Output the (X, Y) coordinate of the center of the cell containing the given text.  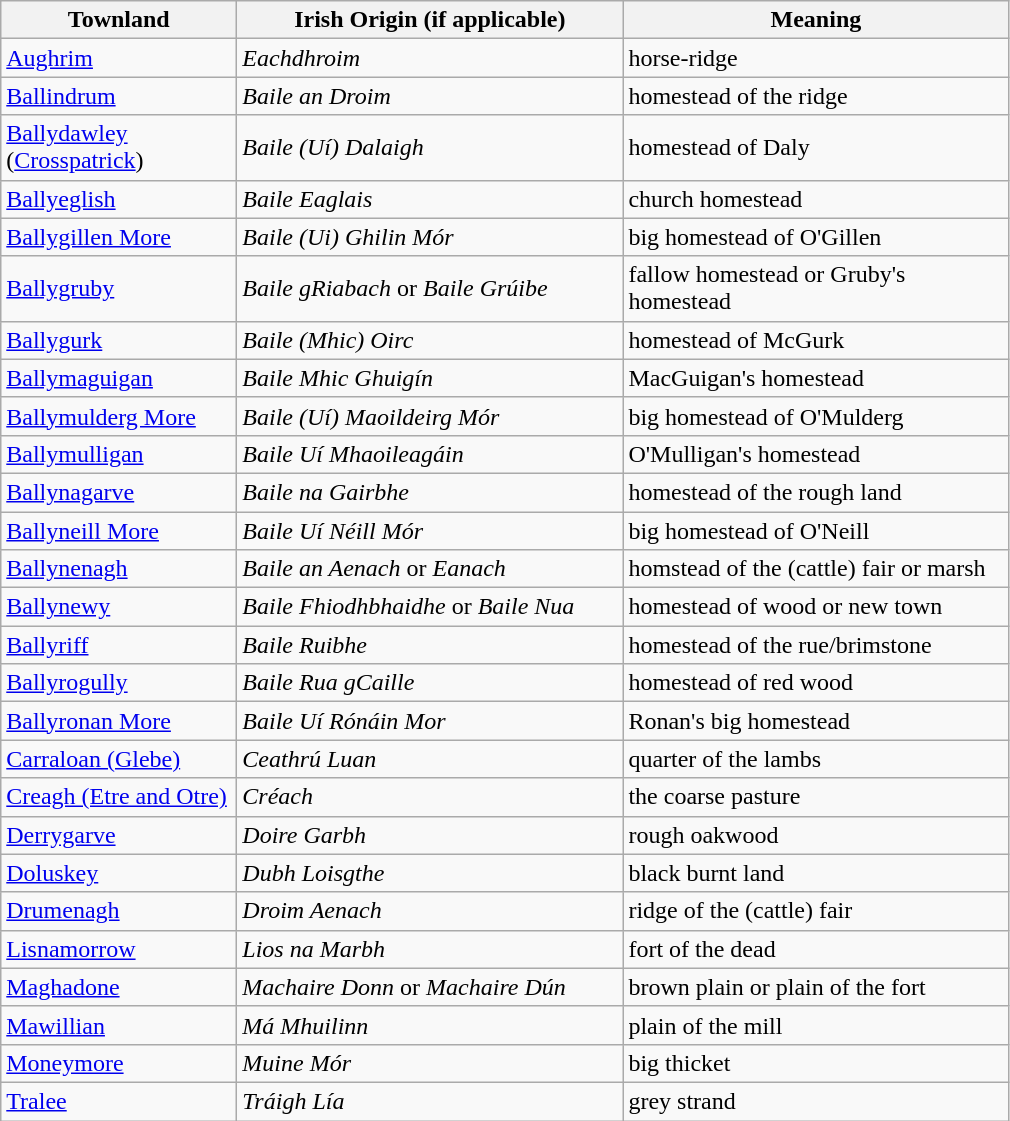
Baile Uí Rónáin Mor (430, 721)
Ballynagarve (119, 492)
Mawillian (119, 1025)
church homestead (816, 199)
plain of the mill (816, 1025)
Ballygruby (119, 288)
rough oakwood (816, 835)
Derrygarve (119, 835)
Moneymore (119, 1063)
Baile Fhiodhbhaidhe or Baile Nua (430, 607)
homestead of Daly (816, 148)
horse-ridge (816, 58)
Machaire Donn or Machaire Dún (430, 987)
Tráigh Lía (430, 1101)
Droim Aenach (430, 911)
quarter of the lambs (816, 759)
Ballygillen More (119, 237)
Ceathrú Luan (430, 759)
big thicket (816, 1063)
Ronan's big homestead (816, 721)
fallow homestead or Gruby's homestead (816, 288)
Muine Mór (430, 1063)
Baile Eaglais (430, 199)
Baile Rua gCaille (430, 683)
Lios na Marbh (430, 949)
Ballyneill More (119, 531)
Ballyrogully (119, 683)
fort of the dead (816, 949)
Ballygurk (119, 340)
Baile gRiabach or Baile Grúibe (430, 288)
Ballynewy (119, 607)
Baile (Uí) Maoildeirg Mór (430, 416)
brown plain or plain of the fort (816, 987)
Baile (Ui) Ghilin Mór (430, 237)
Lisnamorrow (119, 949)
Doluskey (119, 873)
Ballydawley (Crosspatrick) (119, 148)
homestead of wood or new town (816, 607)
Ballyriff (119, 645)
black burnt land (816, 873)
Baile (Mhic) Oirc (430, 340)
Carraloan (Glebe) (119, 759)
MacGuigan's homestead (816, 378)
Dubh Loisgthe (430, 873)
Créach (430, 797)
big homestead of O'Mulderg (816, 416)
Baile na Gairbhe (430, 492)
Baile an Droim (430, 96)
Creagh (Etre and Otre) (119, 797)
homestead of the rue/brimstone (816, 645)
Baile Uí Mhaoileagáin (430, 454)
Townland (119, 20)
Irish Origin (if applicable) (430, 20)
Baile Mhic Ghuigín (430, 378)
Má Mhuilinn (430, 1025)
Ballyronan More (119, 721)
Ballyeglish (119, 199)
Baile an Aenach or Eanach (430, 569)
Meaning (816, 20)
Baile Uí Néill Mór (430, 531)
homestead of McGurk (816, 340)
homestead of the ridge (816, 96)
O'Mulligan's homestead (816, 454)
Tralee (119, 1101)
homestead of the rough land (816, 492)
the coarse pasture (816, 797)
Ballymulderg More (119, 416)
Ballindrum (119, 96)
Ballynenagh (119, 569)
ridge of the (cattle) fair (816, 911)
Baile (Uí) Dalaigh (430, 148)
big homestead of O'Gillen (816, 237)
homstead of the (cattle) fair or marsh (816, 569)
Drumenagh (119, 911)
Eachdhroim (430, 58)
homestead of red wood (816, 683)
Aughrim (119, 58)
Baile Ruibhe (430, 645)
Ballymaguigan (119, 378)
grey strand (816, 1101)
Doire Garbh (430, 835)
Ballymulligan (119, 454)
Maghadone (119, 987)
big homestead of O'Neill (816, 531)
